Capture the cell that displays the provided text and extract its (x, y) central coordinate. 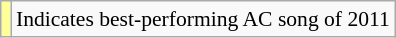
Indicates best-performing AC song of 2011 (203, 19)
